Output the (x, y) coordinate of the center of the cell containing the given text.  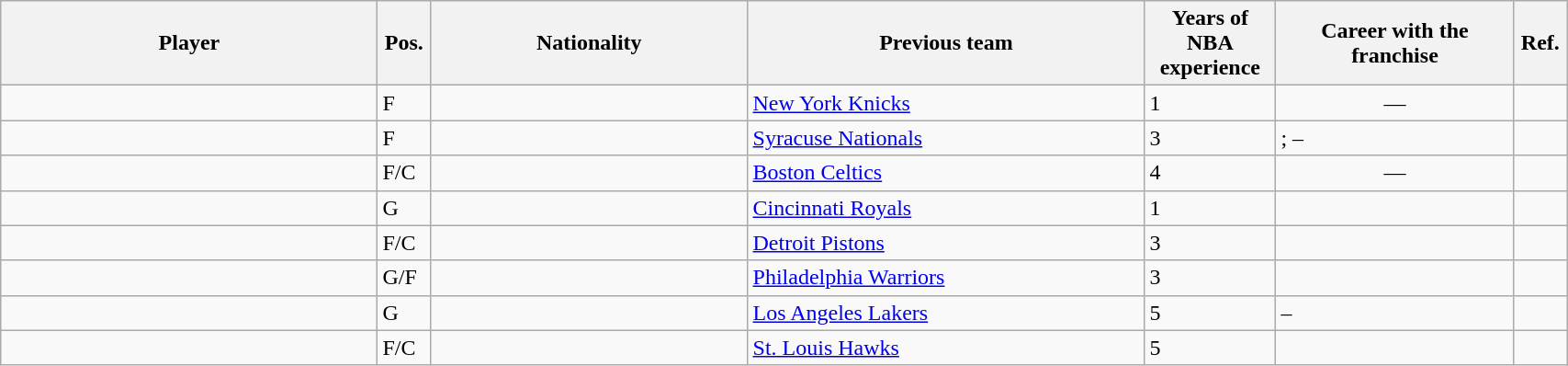
Career with the franchise (1394, 43)
Syracuse Nationals (946, 138)
Cincinnati Royals (946, 208)
Los Angeles Lakers (946, 313)
Detroit Pistons (946, 243)
St. Louis Hawks (946, 348)
– (1394, 313)
Philadelphia Warriors (946, 278)
Years of NBA experience (1211, 43)
Boston Celtics (946, 173)
; – (1394, 138)
Ref. (1540, 43)
Player (189, 43)
G/F (404, 278)
Nationality (590, 43)
New York Knicks (946, 103)
4 (1211, 173)
Previous team (946, 43)
Pos. (404, 43)
